Search for the cell housing the specified text and yield its [X, Y] center coordinate. 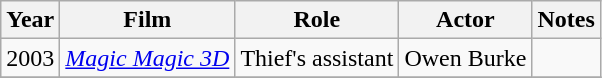
Actor [466, 20]
Notes [566, 20]
Owen Burke [466, 58]
Year [30, 20]
Magic Magic 3D [148, 58]
Role [317, 20]
2003 [30, 58]
Thief's assistant [317, 58]
Film [148, 20]
